For the text-containing cell, return its midpoint in [X, Y] coordinate format. 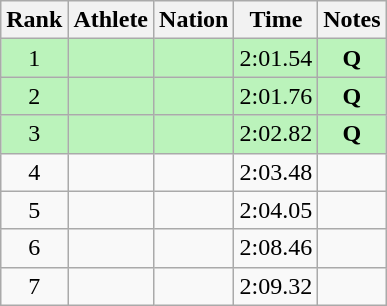
2 [34, 96]
2:04.05 [276, 210]
1 [34, 58]
Athlete [111, 20]
2:02.82 [276, 134]
7 [34, 286]
2:01.76 [276, 96]
5 [34, 210]
2:01.54 [276, 58]
3 [34, 134]
Time [276, 20]
Nation [194, 20]
2:09.32 [276, 286]
6 [34, 248]
2:03.48 [276, 172]
2:08.46 [276, 248]
4 [34, 172]
Notes [352, 20]
Rank [34, 20]
